Determine the (X, Y) coordinate at the center of the cell enclosing the given text.  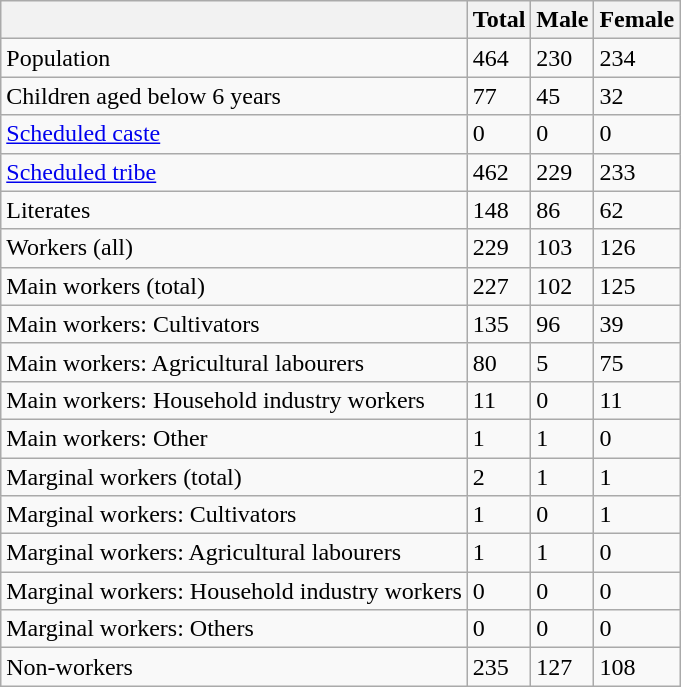
2 (499, 477)
45 (562, 96)
86 (562, 210)
Main workers (total) (234, 286)
Female (637, 20)
96 (562, 324)
Main workers: Agricultural labourers (234, 362)
Male (562, 20)
Children aged below 6 years (234, 96)
32 (637, 96)
77 (499, 96)
235 (499, 667)
227 (499, 286)
Scheduled caste (234, 134)
230 (562, 58)
135 (499, 324)
Total (499, 20)
464 (499, 58)
148 (499, 210)
Non-workers (234, 667)
Marginal workers: Others (234, 629)
39 (637, 324)
5 (562, 362)
127 (562, 667)
Main workers: Other (234, 438)
Main workers: Household industry workers (234, 400)
Marginal workers: Agricultural labourers (234, 553)
Literates (234, 210)
103 (562, 248)
462 (499, 172)
Marginal workers (total) (234, 477)
102 (562, 286)
Marginal workers: Cultivators (234, 515)
125 (637, 286)
Main workers: Cultivators (234, 324)
80 (499, 362)
Workers (all) (234, 248)
233 (637, 172)
234 (637, 58)
Marginal workers: Household industry workers (234, 591)
62 (637, 210)
108 (637, 667)
Population (234, 58)
75 (637, 362)
126 (637, 248)
Scheduled tribe (234, 172)
